Determine the [X, Y] coordinate at the center of the cell enclosing the given text.  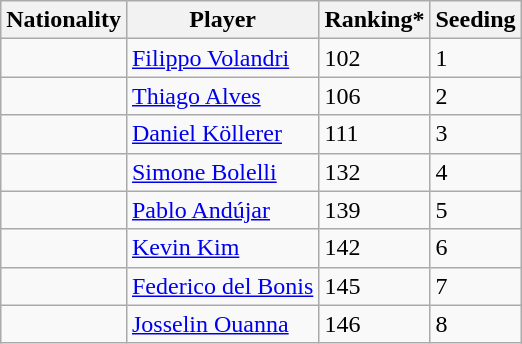
Thiago Alves [222, 96]
102 [374, 58]
Simone Bolelli [222, 172]
132 [374, 172]
5 [476, 210]
Daniel Köllerer [222, 134]
145 [374, 286]
Pablo Andújar [222, 210]
Federico del Bonis [222, 286]
Seeding [476, 20]
3 [476, 134]
Josselin Ouanna [222, 324]
2 [476, 96]
1 [476, 58]
7 [476, 286]
Kevin Kim [222, 248]
Ranking* [374, 20]
Filippo Volandri [222, 58]
106 [374, 96]
146 [374, 324]
4 [476, 172]
Player [222, 20]
142 [374, 248]
6 [476, 248]
8 [476, 324]
139 [374, 210]
Nationality [64, 20]
111 [374, 134]
